From the cell containing the given text, extract its center point as [x, y] coordinate. 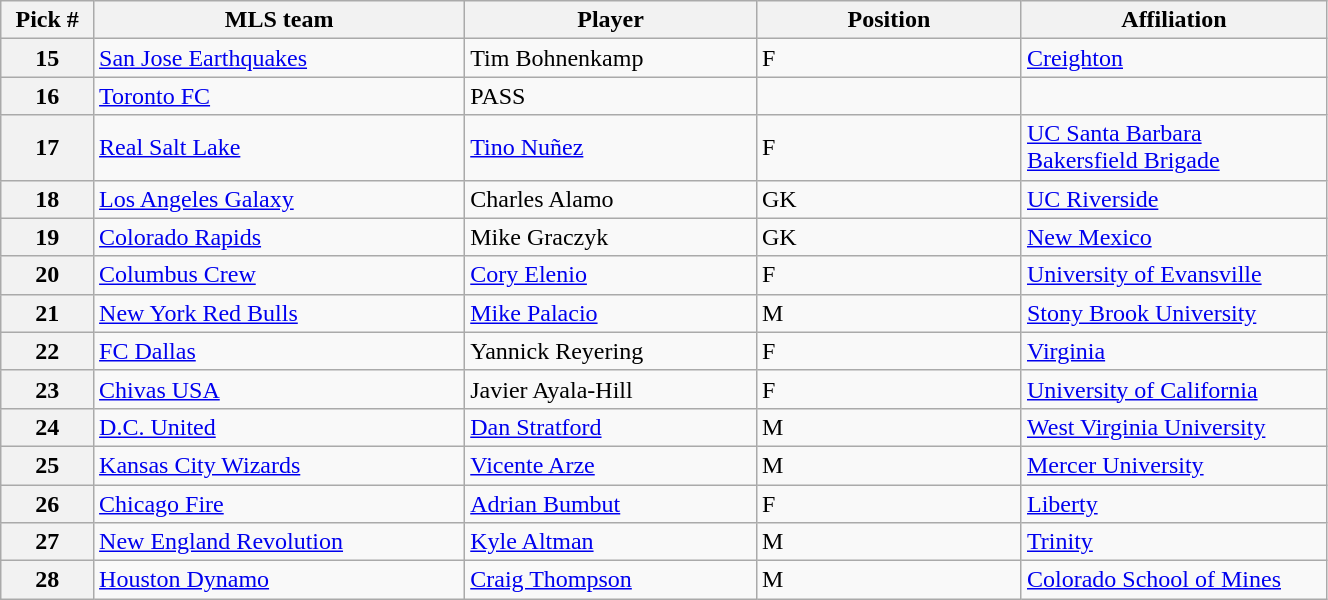
17 [48, 148]
New York Red Bulls [280, 313]
Mike Graczyk [611, 237]
New England Revolution [280, 542]
19 [48, 237]
Dan Stratford [611, 427]
25 [48, 465]
UC Riverside [1174, 199]
Mercer University [1174, 465]
D.C. United [280, 427]
Tino Nuñez [611, 148]
Toronto FC [280, 96]
Virginia [1174, 351]
Columbus Crew [280, 275]
University of Evansville [1174, 275]
23 [48, 389]
24 [48, 427]
Houston Dynamo [280, 580]
Creighton [1174, 58]
16 [48, 96]
Tim Bohnenkamp [611, 58]
MLS team [280, 20]
20 [48, 275]
Cory Elenio [611, 275]
Colorado School of Mines [1174, 580]
Chivas USA [280, 389]
Colorado Rapids [280, 237]
UC Santa BarbaraBakersfield Brigade [1174, 148]
28 [48, 580]
FC Dallas [280, 351]
Stony Brook University [1174, 313]
Craig Thompson [611, 580]
Yannick Reyering [611, 351]
Kansas City Wizards [280, 465]
West Virginia University [1174, 427]
Charles Alamo [611, 199]
Los Angeles Galaxy [280, 199]
Real Salt Lake [280, 148]
University of California [1174, 389]
San Jose Earthquakes [280, 58]
26 [48, 503]
22 [48, 351]
New Mexico [1174, 237]
Kyle Altman [611, 542]
Vicente Arze [611, 465]
18 [48, 199]
Pick # [48, 20]
Trinity [1174, 542]
Adrian Bumbut [611, 503]
PASS [611, 96]
Mike Palacio [611, 313]
Affiliation [1174, 20]
Javier Ayala-Hill [611, 389]
Position [888, 20]
15 [48, 58]
27 [48, 542]
Liberty [1174, 503]
Player [611, 20]
Chicago Fire [280, 503]
21 [48, 313]
